Return [X, Y] of the center of cell containing provided text 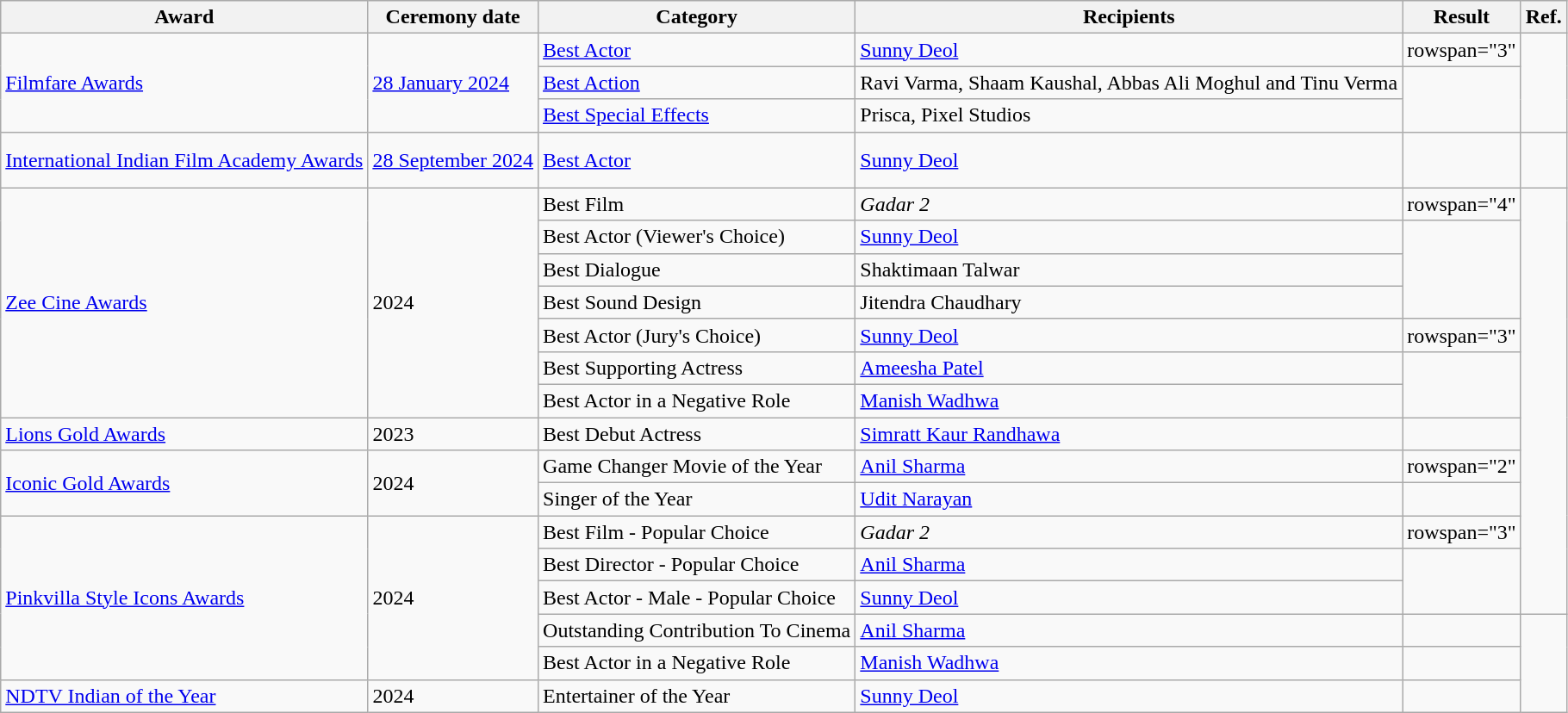
Best Action [697, 83]
rowspan="4" [1462, 204]
Best Dialogue [697, 270]
rowspan="2" [1462, 467]
Best Debut Actress [697, 433]
Singer of the Year [697, 499]
Best Film - Popular Choice [697, 532]
Category [697, 17]
NDTV Indian of the Year [184, 696]
28 September 2024 [453, 160]
International Indian Film Academy Awards [184, 160]
Zee Cine Awards [184, 302]
Simratt Kaur Randhawa [1129, 433]
Best Special Effects [697, 115]
Outstanding Contribution To Cinema [697, 630]
Shaktimaan Talwar [1129, 270]
Ameesha Patel [1129, 368]
Prisca, Pixel Studios [1129, 115]
Best Film [697, 204]
Pinkvilla Style Icons Awards [184, 598]
Ceremony date [453, 17]
Filmfare Awards [184, 83]
Best Actor (Jury's Choice) [697, 335]
Result [1462, 17]
Best Actor - Male - Popular Choice [697, 598]
Lions Gold Awards [184, 433]
Best Sound Design [697, 302]
Ravi Varma, Shaam Kaushal, Abbas Ali Moghul and Tinu Verma [1129, 83]
Game Changer Movie of the Year [697, 467]
Iconic Gold Awards [184, 483]
Best Director - Popular Choice [697, 565]
Udit Narayan [1129, 499]
Jitendra Chaudhary [1129, 302]
Award [184, 17]
Recipients [1129, 17]
28 January 2024 [453, 83]
Entertainer of the Year [697, 696]
Best Actor (Viewer's Choice) [697, 237]
2023 [453, 433]
Ref. [1544, 17]
Best Supporting Actress [697, 368]
